Find where the given text appears and provide that cell's center as [x, y] coordinate. 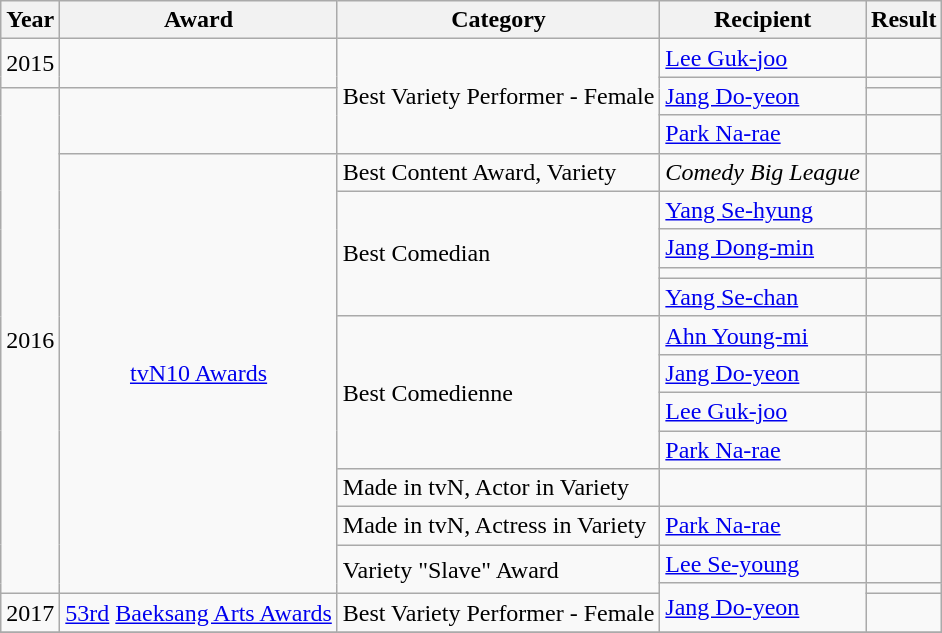
Made in tvN, Actor in Variety [498, 488]
Category [498, 20]
Jang Dong-min [763, 248]
Comedy Big League [763, 172]
Variety "Slave" Award [498, 570]
Best Comedienne [498, 392]
2016 [30, 341]
Made in tvN, Actress in Variety [498, 526]
Award [199, 20]
Yang Se-hyung [763, 210]
Yang Se-chan [763, 297]
Year [30, 20]
Best Comedian [498, 254]
Best Content Award, Variety [498, 172]
Recipient [763, 20]
53rd Baeksang Arts Awards [199, 613]
2017 [30, 613]
2015 [30, 64]
Ahn Young-mi [763, 335]
tvN10 Awards [199, 374]
Lee Se-young [763, 564]
Result [904, 20]
